Locate the cell with the specified text and output its (X, Y) center coordinate. 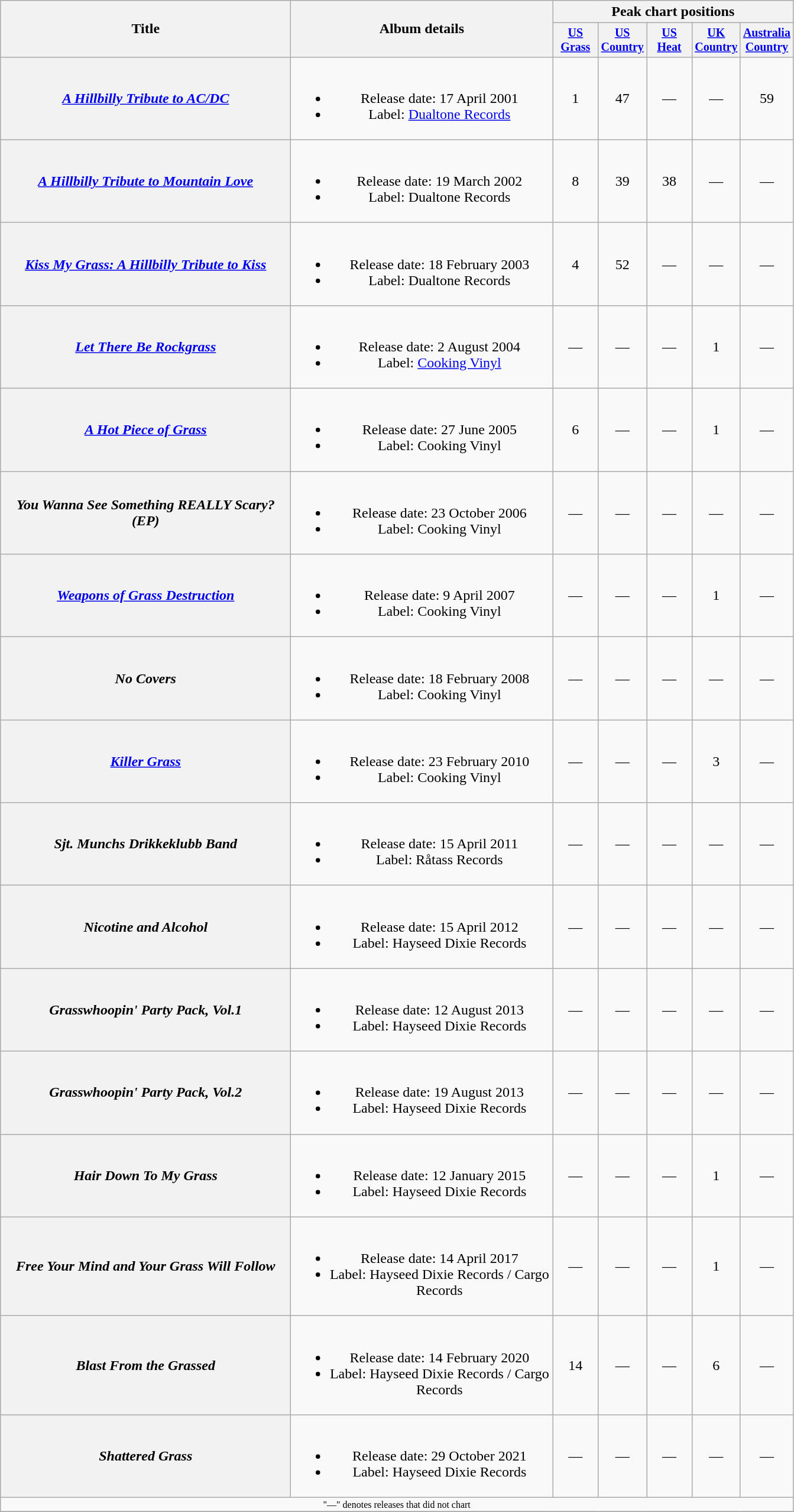
Nicotine and Alcohol (145, 927)
Release date: 14 February 2020Label: Hayseed Dixie Records / Cargo Records (422, 1365)
59 (766, 98)
No Covers (145, 679)
Release date: 27 June 2005Label: Cooking Vinyl (422, 430)
Release date: 29 October 2021Label: Hayseed Dixie Records (422, 1456)
Release date: 15 April 2012Label: Hayseed Dixie Records (422, 927)
Release date: 14 April 2017Label: Hayseed Dixie Records / Cargo Records (422, 1266)
Weapons of Grass Destruction (145, 596)
Kiss My Grass: A Hillbilly Tribute to Kiss (145, 264)
You Wanna See Something REALLY Scary? (EP) (145, 513)
Grasswhoopin' Party Pack, Vol.1 (145, 1010)
US Heat (669, 40)
52 (623, 264)
Release date: 9 April 2007Label: Cooking Vinyl (422, 596)
47 (623, 98)
Blast From the Grassed (145, 1365)
3 (716, 761)
"—" denotes releases that did not chart (397, 1504)
Release date: 19 March 2002Label: Dualtone Records (422, 181)
Release date: 23 February 2010Label: Cooking Vinyl (422, 761)
Release date: 19 August 2013Label: Hayseed Dixie Records (422, 1093)
UK Country (716, 40)
Release date: 18 February 2008Label: Cooking Vinyl (422, 679)
14 (576, 1365)
US Country (623, 40)
Free Your Mind and Your Grass Will Follow (145, 1266)
Australia Country (766, 40)
8 (576, 181)
Let There Be Rockgrass (145, 347)
Release date: 12 January 2015Label: Hayseed Dixie Records (422, 1175)
Release date: 18 February 2003Label: Dualtone Records (422, 264)
Grasswhoopin' Party Pack, Vol.2 (145, 1093)
US Grass (576, 40)
4 (576, 264)
A Hillbilly Tribute to Mountain Love (145, 181)
Killer Grass (145, 761)
A Hillbilly Tribute to AC/DC (145, 98)
38 (669, 181)
Release date: 17 April 2001Label: Dualtone Records (422, 98)
Release date: 12 August 2013Label: Hayseed Dixie Records (422, 1010)
Release date: 23 October 2006Label: Cooking Vinyl (422, 513)
Sjt. Munchs Drikkeklubb Band (145, 844)
Shattered Grass (145, 1456)
A Hot Piece of Grass (145, 430)
Hair Down To My Grass (145, 1175)
Title (145, 29)
Release date: 2 August 2004Label: Cooking Vinyl (422, 347)
Peak chart positions (673, 12)
Album details (422, 29)
39 (623, 181)
Release date: 15 April 2011Label: Råtass Records (422, 844)
